Provide the (x, y) coordinate of the cell's center where the given text is located.  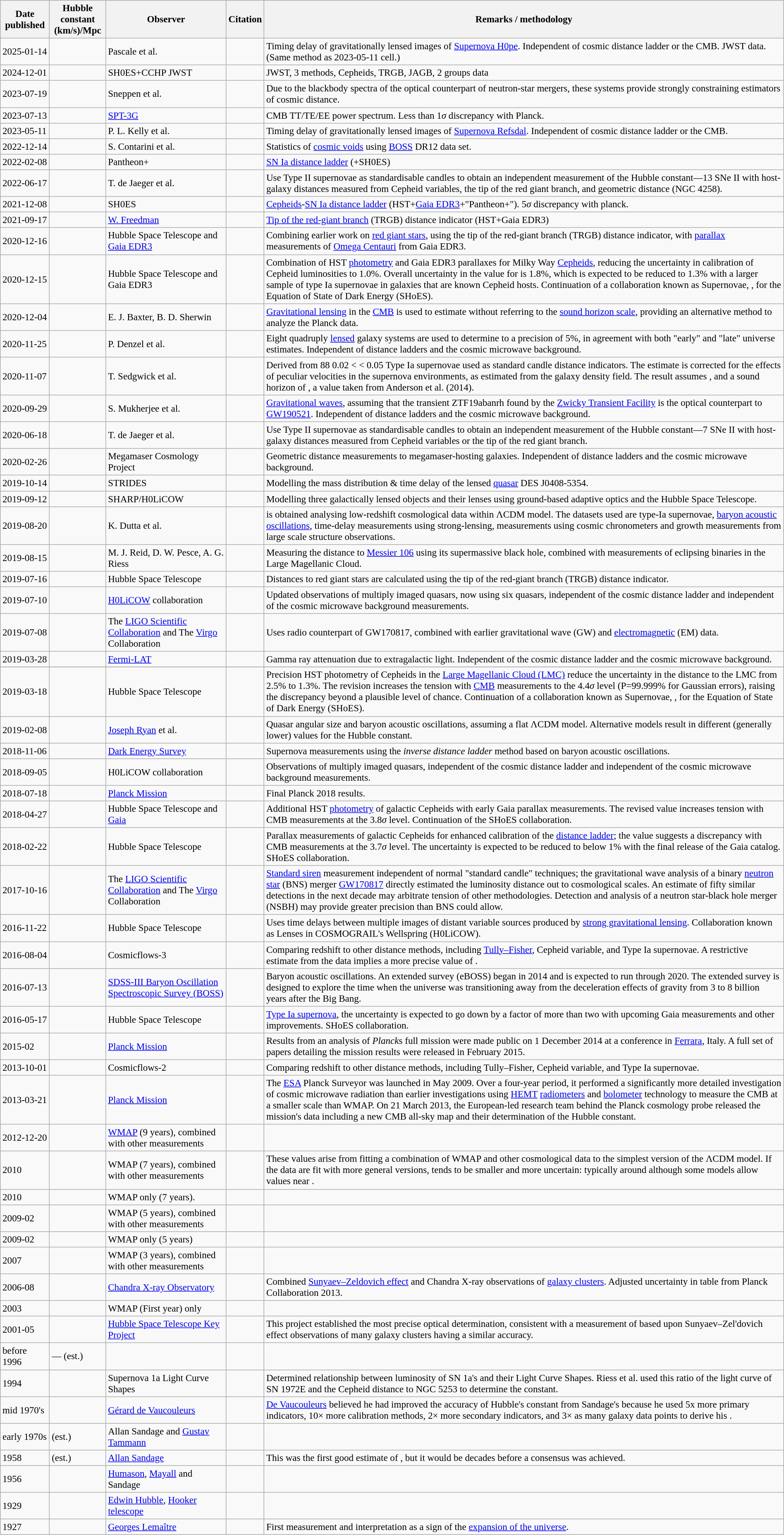
Sneppen et al. (166, 94)
2020-12-15 (25, 279)
2019-08-20 (25, 526)
Cepheids-SN Ia distance ladder (HST+Gaia EDR3+"Pantheon+"). 5σ discrepancy with planck. (524, 204)
Timing delay of gravitationally lensed images of Supernova Refsdal. Independent of cosmic distance ladder or the CMB. (524, 131)
Edwin Hubble, Hooker telescope (166, 1506)
2019-03-28 (25, 660)
S. Mukherjee et al. (166, 409)
WMAP (First year) only (166, 1309)
SH0ES+CCHP JWST (166, 73)
First measurement and interpretation as a sign of the expansion of the universe. (524, 1527)
2020-06-18 (25, 435)
1994 (25, 1384)
Humason, Mayall and Sandage (166, 1480)
early 1970s (25, 1437)
2020-02-26 (25, 462)
SDSS-III Baryon Oscillation Spectroscopic Survey (BOSS) (166, 988)
Gamma ray attenuation due to extragalactic light. Independent of the cosmic distance ladder and the cosmic microwave background. (524, 660)
Distances to red giant stars are calculated using the tip of the red-giant branch (TRGB) distance indicator. (524, 579)
2012-12-20 (25, 1138)
2003 (25, 1309)
Tip of the red-giant branch (TRGB) distance indicator (HST+Gaia EDR3) (524, 220)
WMAP only (7 years). (166, 1197)
2021-09-17 (25, 220)
2021-12-08 (25, 204)
2025-01-14 (25, 52)
2023-07-13 (25, 115)
Chandra X-ray Observatory (166, 1288)
SN Ia distance ladder (+SH0ES) (524, 162)
2018-02-22 (25, 847)
W. Freedman (166, 220)
Date published (25, 19)
Uses radio counterpart of GW170817, combined with earlier gravitational wave (GW) and electromagnetic (EM) data. (524, 633)
2016-08-04 (25, 955)
WMAP (3 years), combined with other measurements (166, 1260)
2022-12-14 (25, 146)
2022-02-08 (25, 162)
2016-11-22 (25, 928)
Hubble Space Telescope and Gaia (166, 814)
2018-11-06 (25, 751)
— (est.) (78, 1356)
1927 (25, 1527)
2019-07-08 (25, 633)
Georges Lemaître (166, 1527)
P. Denzel et al. (166, 344)
SH0ES (166, 204)
2019-07-16 (25, 579)
Gérard de Vaucouleurs (166, 1410)
S. Contarini et al. (166, 146)
Modelling the mass distribution & time delay of the lensed quasar DES J0408-5354. (524, 483)
2019-08-15 (25, 558)
Citation (245, 19)
2019-03-18 (25, 692)
1929 (25, 1506)
2020-12-16 (25, 242)
E. J. Baxter, B. D. Sherwin (166, 317)
2013-10-01 (25, 1068)
Observations of multiply imaged quasars, independent of the cosmic distance ladder and independent of the cosmic microwave background measurements. (524, 772)
Geometric distance measurements to megamaser-hosting galaxies. Independent of distance ladders and the cosmic microwave background. (524, 462)
WMAP (9 years), combined with other measurements (166, 1138)
WMAP (7 years), combined with other measurements (166, 1170)
2006-08 (25, 1288)
K. Dutta et al. (166, 526)
Supernova 1a Light Curve Shapes (166, 1384)
SPT-3G (166, 115)
Pantheon+ (166, 162)
STRIDES (166, 483)
2019-09-12 (25, 499)
Pascale et al. (166, 52)
Joseph Ryan et al. (166, 730)
2015-02 (25, 1047)
Cosmicflows-3 (166, 955)
2007 (25, 1260)
Hubble Space Telescope Key Project (166, 1330)
1958 (25, 1458)
Modelling three galactically lensed objects and their lenses using ground-based adaptive optics and the Hubble Space Telescope. (524, 499)
2019-10-14 (25, 483)
mid 1970's (25, 1410)
WMAP only (5 years) (166, 1240)
Allan Sandage (166, 1458)
Remarks / methodology (524, 19)
P. L. Kelly et al. (166, 131)
2016-07-13 (25, 988)
2018-04-27 (25, 814)
Observer (166, 19)
Megamaser Cosmology Project (166, 462)
2017-10-16 (25, 890)
SHARP/H0LiCOW (166, 499)
This was the first good estimate of , but it would be decades before a consensus was achieved. (524, 1458)
2023-05-11 (25, 131)
T. Sedgwick et al. (166, 376)
Cosmicflows-2 (166, 1068)
WMAP (5 years), combined with other measurements (166, 1218)
Comparing redshift to other distance methods, including Tully–Fisher, Cepheid variable, and Type Ia supernovae. (524, 1068)
2016-05-17 (25, 1019)
2023-07-19 (25, 94)
Allan Sandage and Gustav Tammann (166, 1437)
Fermi-LAT (166, 660)
Hubble constant (km/s)/Mpc (78, 19)
CMB TT/TE/EE power spectrum. Less than 1σ discrepancy with Planck. (524, 115)
before 1996 (25, 1356)
2019-02-08 (25, 730)
2022-06-17 (25, 184)
2018-09-05 (25, 772)
2018-07-18 (25, 793)
JWST, 3 methods, Cepheids, TRGB, JAGB, 2 groups data (524, 73)
2013-03-21 (25, 1100)
M. J. Reid, D. W. Pesce, A. G. Riess (166, 558)
2020-11-25 (25, 344)
1956 (25, 1480)
Final Planck 2018 results. (524, 793)
Dark Energy Survey (166, 751)
2001-05 (25, 1330)
2020-09-29 (25, 409)
2020-12-04 (25, 317)
Statistics of cosmic voids using BOSS DR12 data set. (524, 146)
2020-11-07 (25, 376)
Supernova measurements using the inverse distance ladder method based on baryon acoustic oscillations. (524, 751)
2019-07-10 (25, 601)
Combined Sunyaev–Zeldovich effect and Chandra X-ray observations of galaxy clusters. Adjusted uncertainty in table from Planck Collaboration 2013. (524, 1288)
2024-12-01 (25, 73)
